Identify which cell holds the provided text, then report its (X, Y) central coordinate. 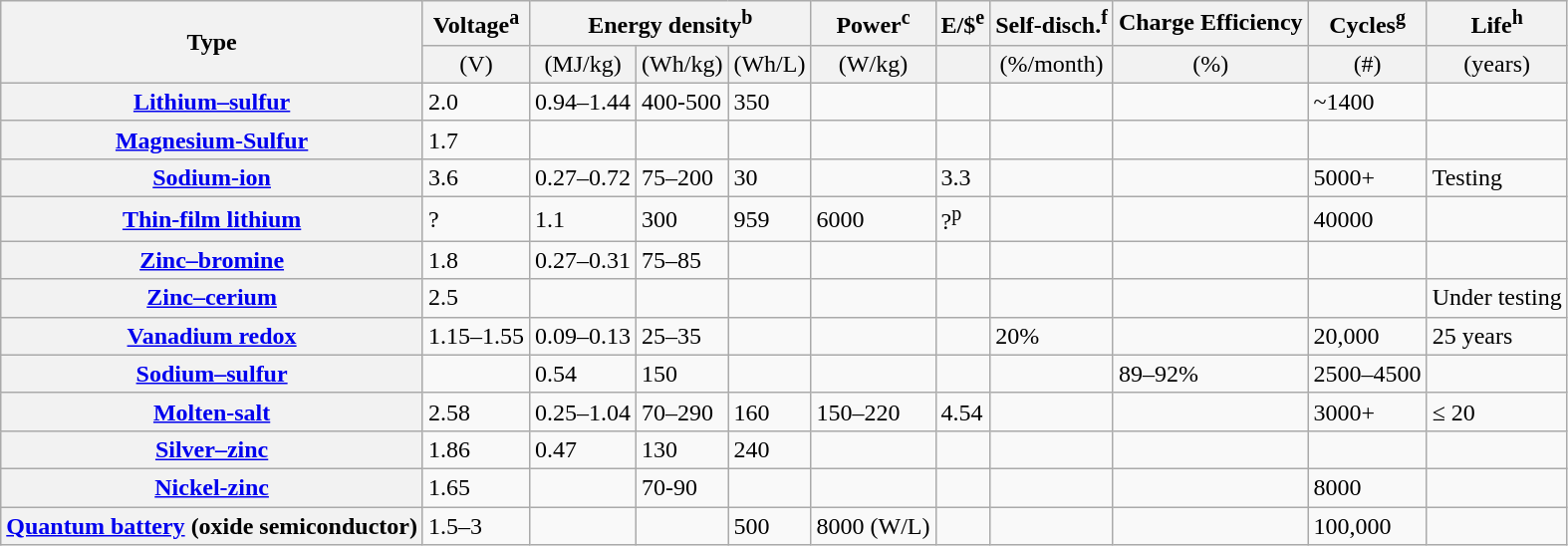
Magnesium-Sulfur (212, 139)
Testing (1496, 177)
0.27–0.31 (584, 260)
Lifeh (1496, 24)
Quantum battery (oxide semiconductor) (212, 526)
959 (769, 219)
Sodium–sulfur (212, 374)
0.54 (584, 374)
89–92% (1210, 374)
Zinc–bromine (212, 260)
70–290 (682, 411)
(V) (476, 64)
8000 (W/L) (873, 526)
(%/month) (1052, 64)
30 (769, 177)
Thin-film lithium (212, 219)
100,000 (1367, 526)
1.86 (476, 449)
150–220 (873, 411)
1.7 (476, 139)
(Wh/L) (769, 64)
6000 (873, 219)
3.6 (476, 177)
300 (682, 219)
75–85 (682, 260)
Energy densityb (670, 24)
Vanadium redox (212, 336)
2.5 (476, 298)
0.09–0.13 (584, 336)
5000+ (1367, 177)
20% (1052, 336)
(%) (1210, 64)
3.3 (962, 177)
400-500 (682, 102)
~1400 (1367, 102)
Under testing (1496, 298)
Charge Efficiency (1210, 24)
(#) (1367, 64)
Silver–zinc (212, 449)
Powerc (873, 24)
Zinc–cerium (212, 298)
8000 (1367, 487)
0.47 (584, 449)
Cyclesg (1367, 24)
Molten-salt (212, 411)
1.8 (476, 260)
4.54 (962, 411)
1.65 (476, 487)
Lithium–sulfur (212, 102)
(MJ/kg) (584, 64)
25 years (1496, 336)
130 (682, 449)
0.27–0.72 (584, 177)
1.5–3 (476, 526)
0.94–1.44 (584, 102)
(Wh/kg) (682, 64)
? (476, 219)
25–35 (682, 336)
160 (769, 411)
2500–4500 (1367, 374)
20,000 (1367, 336)
1.15–1.55 (476, 336)
75–200 (682, 177)
350 (769, 102)
0.25–1.04 (584, 411)
1.1 (584, 219)
150 (682, 374)
500 (769, 526)
(W/kg) (873, 64)
2.0 (476, 102)
≤ 20 (1496, 411)
240 (769, 449)
Self-disch.f (1052, 24)
Sodium-ion (212, 177)
(years) (1496, 64)
2.58 (476, 411)
E/$e (962, 24)
Voltagea (476, 24)
Type (212, 42)
40000 (1367, 219)
Nickel-zinc (212, 487)
70-90 (682, 487)
?p (962, 219)
3000+ (1367, 411)
